Search for the cell housing the specified text and yield its [X, Y] center coordinate. 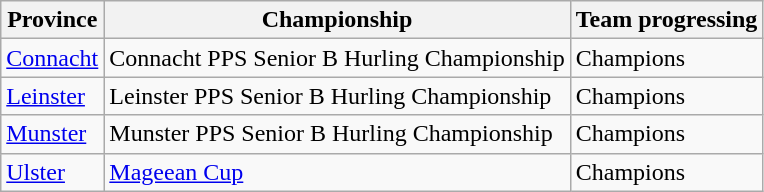
Connacht PPS Senior B Hurling Championship [337, 58]
Leinster [52, 96]
Leinster PPS Senior B Hurling Championship [337, 96]
Province [52, 20]
Connacht [52, 58]
Munster [52, 134]
Munster PPS Senior B Hurling Championship [337, 134]
Mageean Cup [337, 172]
Team progressing [666, 20]
Championship [337, 20]
Ulster [52, 172]
